From the cell containing the given text, extract its center point as (X, Y) coordinate. 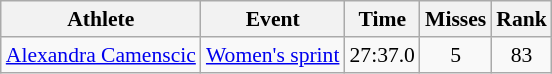
83 (522, 55)
Women's sprint (273, 55)
Athlete (101, 19)
27:37.0 (382, 55)
Time (382, 19)
Rank (522, 19)
Event (273, 19)
5 (456, 55)
Alexandra Camenscic (101, 55)
Misses (456, 19)
